Extract the [X, Y] coordinate from the center of the cell holding the provided text.  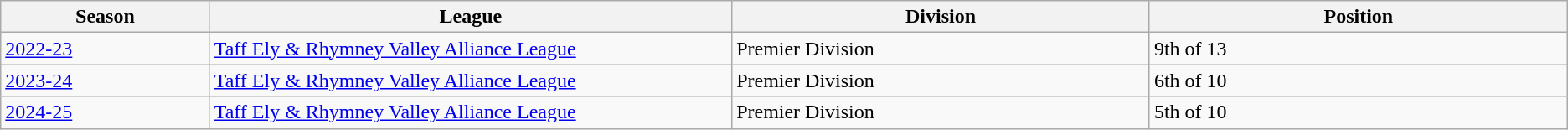
2024-25 [106, 112]
League [471, 17]
6th of 10 [1359, 81]
Division [941, 17]
Season [106, 17]
Position [1359, 17]
2023-24 [106, 81]
5th of 10 [1359, 112]
2022-23 [106, 49]
9th of 13 [1359, 49]
